Capture the cell that displays the provided text and extract its [x, y] central coordinate. 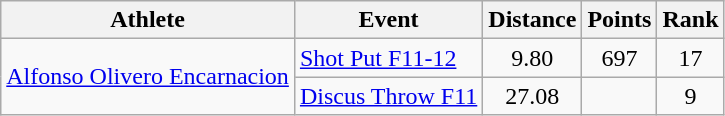
697 [620, 58]
27.08 [532, 96]
9.80 [532, 58]
9 [690, 96]
Shot Put F11-12 [388, 58]
Distance [532, 20]
Athlete [148, 20]
Event [388, 20]
Points [620, 20]
17 [690, 58]
Discus Throw F11 [388, 96]
Rank [690, 20]
Alfonso Olivero Encarnacion [148, 77]
